From the cell containing the given text, extract its center point as (x, y) coordinate. 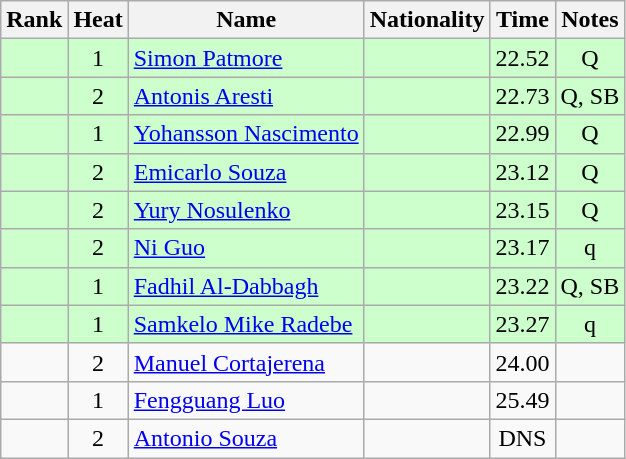
22.99 (522, 134)
Simon Patmore (246, 58)
Emicarlo Souza (246, 172)
Ni Guo (246, 248)
Manuel Cortajerena (246, 362)
24.00 (522, 362)
DNS (522, 438)
Time (522, 20)
Nationality (427, 20)
23.22 (522, 286)
Fadhil Al-Dabbagh (246, 286)
Name (246, 20)
Heat (98, 20)
Yury Nosulenko (246, 210)
23.27 (522, 324)
22.73 (522, 96)
Samkelo Mike Radebe (246, 324)
25.49 (522, 400)
23.12 (522, 172)
23.17 (522, 248)
Yohansson Nascimento (246, 134)
Rank (34, 20)
Notes (590, 20)
23.15 (522, 210)
Fengguang Luo (246, 400)
22.52 (522, 58)
Antonio Souza (246, 438)
Antonis Aresti (246, 96)
